Locate the cell with the specified text and output its (x, y) center coordinate. 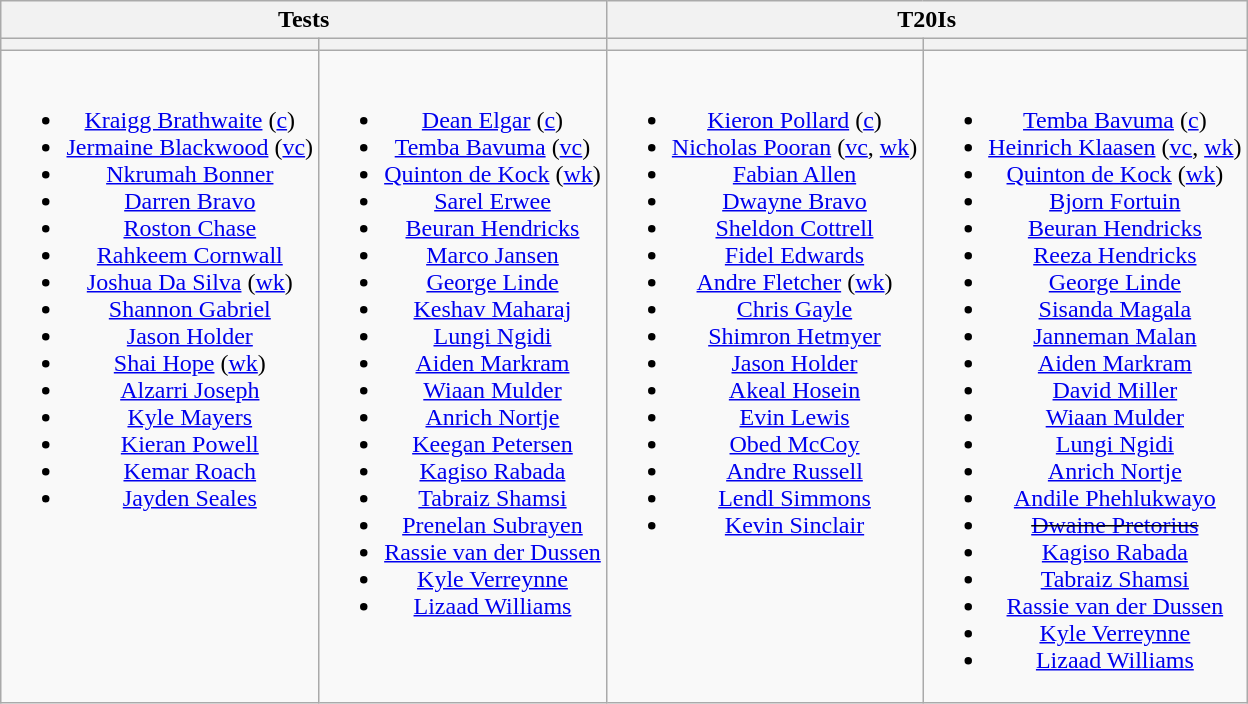
T20Is (926, 20)
Tests (304, 20)
